Pinpoint the cell where the given text exists, returning its (x, y) midpoint coordinate. 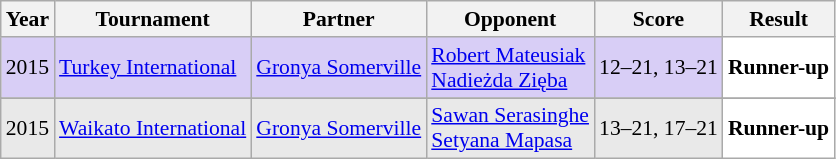
Tournament (152, 19)
Partner (338, 19)
Sawan Serasinghe Setyana Mapasa (510, 128)
12–21, 13–21 (658, 68)
Robert Mateusiak Nadieżda Zięba (510, 68)
Waikato International (152, 128)
Year (28, 19)
Score (658, 19)
Turkey International (152, 68)
Result (778, 19)
Opponent (510, 19)
13–21, 17–21 (658, 128)
